Locate the cell with the specified text and output its (X, Y) center coordinate. 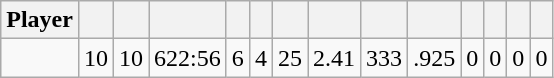
6 (238, 58)
4 (260, 58)
.925 (434, 58)
2.41 (334, 58)
333 (384, 58)
Player (40, 20)
622:56 (188, 58)
25 (290, 58)
